Identify which cell holds the provided text, then report its (X, Y) central coordinate. 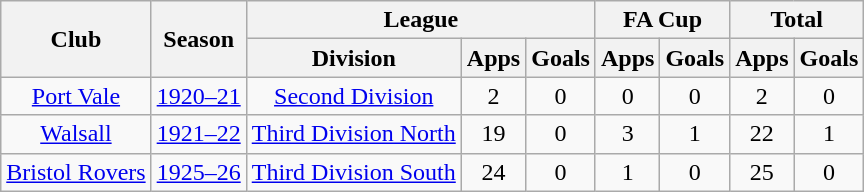
Season (198, 39)
22 (762, 134)
1920–21 (198, 96)
Second Division (354, 96)
3 (627, 134)
Bristol Rovers (76, 172)
Division (354, 58)
Walsall (76, 134)
1921–22 (198, 134)
1925–26 (198, 172)
FA Cup (662, 20)
Third Division South (354, 172)
Total (797, 20)
25 (762, 172)
Third Division North (354, 134)
League (420, 20)
Club (76, 39)
24 (493, 172)
19 (493, 134)
Port Vale (76, 96)
